Output the [x, y] coordinate of the center of the cell containing the given text.  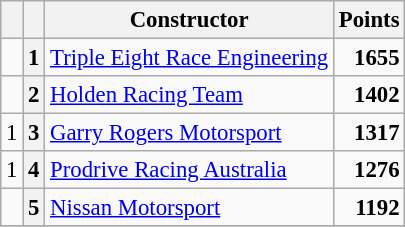
1402 [368, 95]
Constructor [190, 20]
Triple Eight Race Engineering [190, 58]
Garry Rogers Motorsport [190, 133]
Nissan Motorsport [190, 208]
3 [34, 133]
Prodrive Racing Australia [190, 170]
1655 [368, 58]
1317 [368, 133]
2 [34, 95]
5 [34, 208]
Points [368, 20]
Holden Racing Team [190, 95]
4 [34, 170]
1276 [368, 170]
1192 [368, 208]
